From the cell containing the given text, extract its center point as [x, y] coordinate. 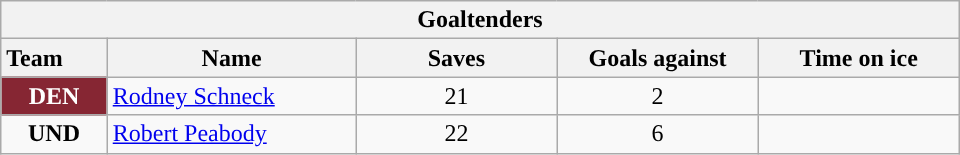
21 [456, 96]
Robert Peabody [232, 134]
Saves [456, 58]
UND [54, 134]
Name [232, 58]
Goals against [658, 58]
Team [54, 58]
22 [456, 134]
2 [658, 96]
6 [658, 134]
Time on ice [858, 58]
DEN [54, 96]
Goaltenders [480, 20]
Rodney Schneck [232, 96]
